Pinpoint the cell where the given text exists, returning its [X, Y] midpoint coordinate. 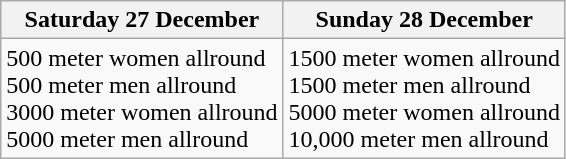
Sunday 28 December [424, 20]
Saturday 27 December [142, 20]
500 meter women allround 500 meter men allround 3000 meter women allround 5000 meter men allround [142, 98]
1500 meter women allround 1500 meter men allround 5000 meter women allround 10,000 meter men allround [424, 98]
